Determine the (X, Y) coordinate at the center of the cell enclosing the given text.  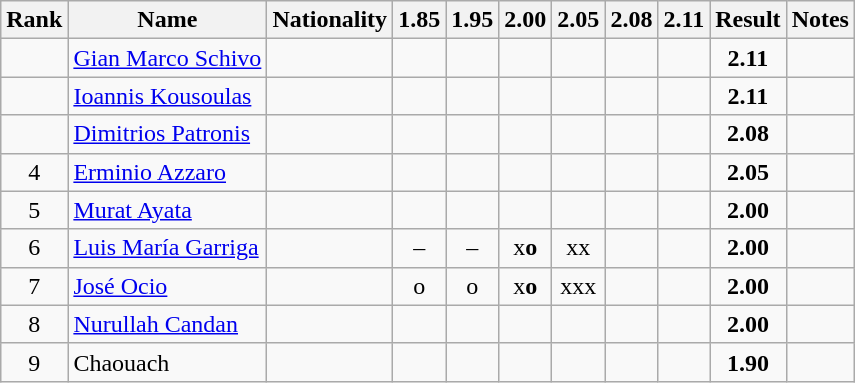
9 (34, 362)
6 (34, 248)
Ioannis Kousoulas (168, 96)
7 (34, 286)
Name (168, 20)
Result (748, 20)
Gian Marco Schivo (168, 58)
1.90 (748, 362)
5 (34, 210)
Luis María Garriga (168, 248)
Notes (820, 20)
Chaouach (168, 362)
Dimitrios Patronis (168, 134)
Rank (34, 20)
8 (34, 324)
José Ocio (168, 286)
4 (34, 172)
1.95 (472, 20)
Erminio Azzaro (168, 172)
xx (578, 248)
Nationality (330, 20)
Nurullah Candan (168, 324)
xxx (578, 286)
Murat Ayata (168, 210)
1.85 (420, 20)
